From the cell containing the given text, extract its center point as (x, y) coordinate. 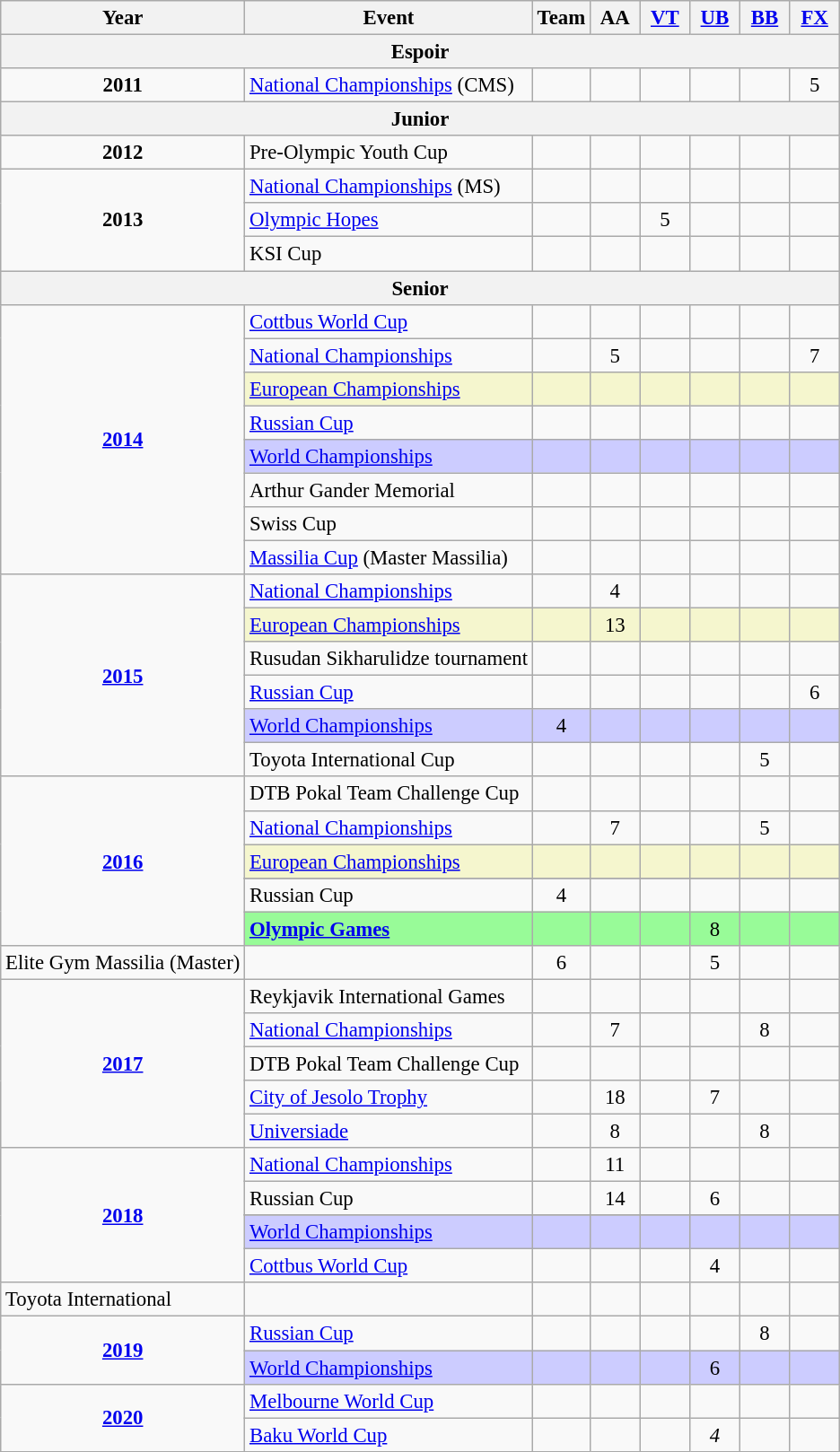
Team (561, 18)
National Championships (CMS) (389, 85)
Baku World Cup (389, 1435)
2015 (123, 676)
18 (615, 1098)
2012 (123, 153)
National Championships (MS) (389, 187)
City of Jesolo Trophy (389, 1098)
Swiss Cup (389, 524)
Reykjavik International Games (389, 996)
Event (389, 18)
Year (123, 18)
Olympic Games (389, 929)
Toyota International (123, 1300)
2014 (123, 440)
Elite Gym Massilia (Master) (123, 963)
Massilia Cup (Master Massilia) (389, 557)
11 (615, 1165)
BB (765, 18)
FX (815, 18)
Olympic Hopes (389, 220)
14 (615, 1199)
2020 (123, 1418)
2011 (123, 85)
Toyota International Cup (389, 760)
Espoir (420, 52)
Arthur Gander Memorial (389, 490)
2018 (123, 1215)
2019 (123, 1350)
Universiade (389, 1132)
Senior (420, 288)
Rusudan Sikharulidze tournament (389, 659)
Junior (420, 119)
13 (615, 625)
VT (665, 18)
AA (615, 18)
2016 (123, 862)
2017 (123, 1063)
KSI Cup (389, 254)
Pre-Olympic Youth Cup (389, 153)
2013 (123, 221)
UB (715, 18)
Melbourne World Cup (389, 1401)
